For the text-containing cell, return its midpoint in (X, Y) coordinate format. 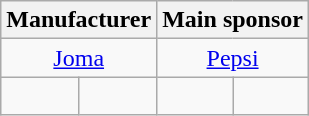
Manufacturer (79, 20)
Main sponsor (233, 20)
Pepsi (233, 58)
Joma (79, 58)
